Output the [X, Y] coordinate of the center of the cell containing the given text.  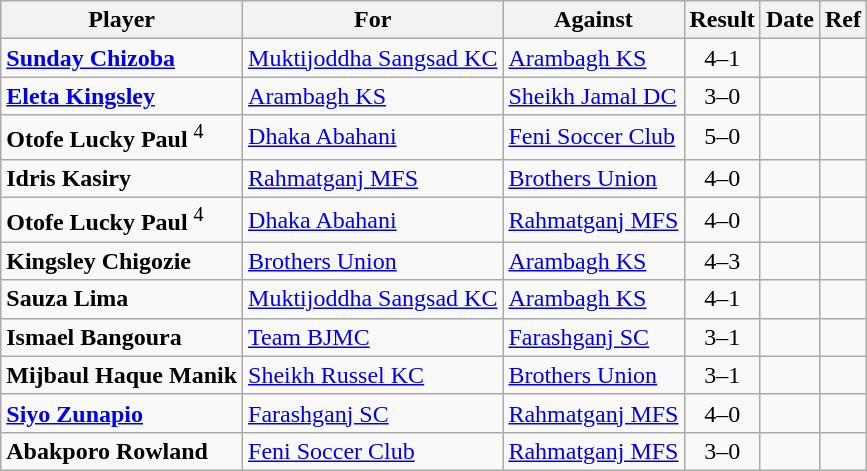
Abakporo Rowland [122, 451]
Player [122, 20]
Team BJMC [373, 337]
Idris Kasiry [122, 178]
Mijbaul Haque Manik [122, 375]
Kingsley Chigozie [122, 261]
Sheikh Jamal DC [594, 96]
Result [722, 20]
Ref [842, 20]
Ismael Bangoura [122, 337]
Siyo Zunapio [122, 413]
4–3 [722, 261]
Sauza Lima [122, 299]
Against [594, 20]
For [373, 20]
Sunday Chizoba [122, 58]
Eleta Kingsley [122, 96]
Date [790, 20]
Sheikh Russel KC [373, 375]
5–0 [722, 138]
